Identify which cell holds the provided text, then report its [X, Y] central coordinate. 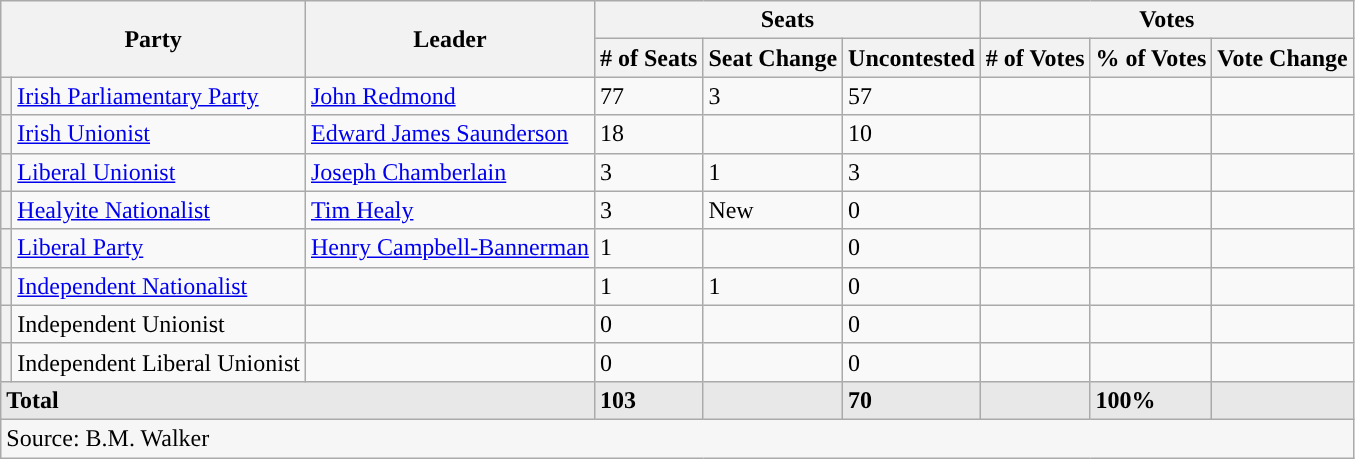
57 [912, 96]
Seat Change [773, 58]
77 [648, 96]
Independent Liberal Unionist [159, 362]
Healyite Nationalist [159, 210]
# of Votes [1035, 58]
John Redmond [450, 96]
Party [154, 39]
Henry Campbell-Bannerman [450, 248]
New [773, 210]
Source: B.M. Walker [678, 438]
% of Votes [1151, 58]
Tim Healy [450, 210]
Uncontested [912, 58]
Liberal Party [159, 248]
Total [298, 400]
Vote Change [1283, 58]
Independent Unionist [159, 324]
# of Seats [648, 58]
Votes [1166, 20]
Leader [450, 39]
Liberal Unionist [159, 172]
18 [648, 134]
Joseph Chamberlain [450, 172]
70 [912, 400]
10 [912, 134]
Independent Nationalist [159, 286]
Seats [787, 20]
103 [648, 400]
Edward James Saunderson [450, 134]
Irish Unionist [159, 134]
100% [1151, 400]
Irish Parliamentary Party [159, 96]
